Identify which cell holds the provided text, then report its (X, Y) central coordinate. 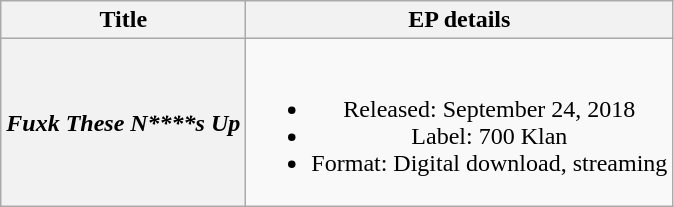
Released: September 24, 2018Label: 700 KlanFormat: Digital download, streaming (460, 122)
Fuxk These N****s Up (124, 122)
EP details (460, 20)
Title (124, 20)
